Return the (x, y) coordinate for the center point of the cell that contains the specified text.  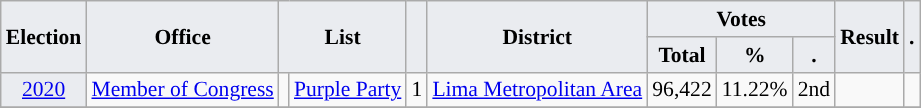
List (343, 36)
Purple Party (348, 90)
Total (682, 55)
Election (44, 36)
Lima Metropolitan Area (537, 90)
Office (182, 36)
Votes (741, 19)
% (755, 55)
District (537, 36)
11.22% (755, 90)
2020 (44, 90)
2nd (814, 90)
1 (416, 90)
96,422 (682, 90)
Result (870, 36)
Member of Congress (182, 90)
